Return the [X, Y] coordinate for the center point of the cell that contains the specified text.  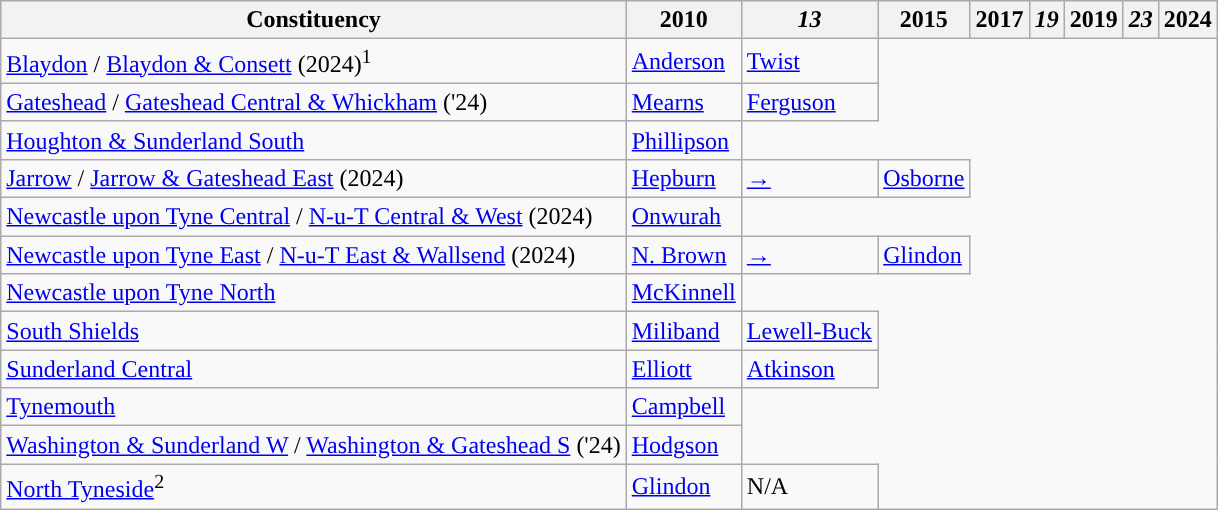
Washington & Sunderland W / Washington & Gateshead S ('24) [314, 445]
Newcastle upon Tyne Central / N-u-T Central & West (2024) [314, 217]
Hepburn [684, 178]
Ferguson [809, 102]
N. Brown [684, 255]
Atkinson [809, 369]
Hodgson [684, 445]
Lewell-Buck [809, 331]
Houghton & Sunderland South [314, 140]
Newcastle upon Tyne North [314, 293]
Twist [809, 62]
Elliott [684, 369]
13 [809, 20]
Gateshead / Gateshead Central & Whickham ('24) [314, 102]
Sunderland Central [314, 369]
23 [1140, 20]
Newcastle upon Tyne East / N-u-T East & Wallsend (2024) [314, 255]
Tynemouth [314, 407]
Constituency [314, 20]
2024 [1188, 20]
Blaydon / Blaydon & Consett (2024)1 [314, 62]
N/A [809, 486]
McKinnell [684, 293]
Jarrow / Jarrow & Gateshead East (2024) [314, 178]
Anderson [684, 62]
Osborne [924, 178]
2017 [1000, 20]
19 [1046, 20]
2015 [924, 20]
Miliband [684, 331]
Phillipson [684, 140]
Campbell [684, 407]
2019 [1094, 20]
2010 [684, 20]
South Shields [314, 331]
North Tyneside2 [314, 486]
Onwurah [684, 217]
Mearns [684, 102]
